Output the [x, y] coordinate of the center of the cell containing the given text.  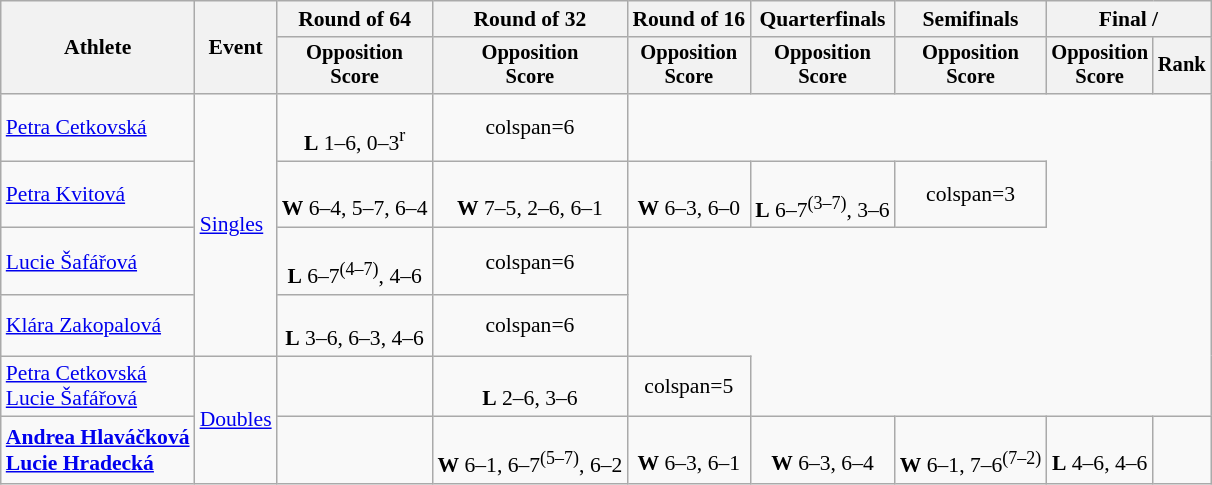
Athlete [98, 48]
Semifinals [971, 19]
Andrea HlaváčkováLucie Hradecká [98, 450]
L 2–6, 3–6 [530, 386]
W 6–3, 6–4 [822, 450]
W 6–3, 6–0 [688, 194]
colspan=3 [971, 194]
W 6–4, 5–7, 6–4 [355, 194]
L 1–6, 0–3r [355, 128]
Round of 64 [355, 19]
Round of 16 [688, 19]
Klára Zakopalová [98, 326]
L 4–6, 4–6 [1100, 450]
W 7–5, 2–6, 6–1 [530, 194]
Petra CetkovskáLucie Šafářová [98, 386]
W 6–3, 6–1 [688, 450]
Singles [236, 225]
Rank [1182, 66]
W 6–1, 6–7(5–7), 6–2 [530, 450]
Quarterfinals [822, 19]
Petra Cetkovská [98, 128]
Round of 32 [530, 19]
L 3–6, 6–3, 4–6 [355, 326]
Petra Kvitová [98, 194]
Lucie Šafářová [98, 262]
colspan=5 [688, 386]
W 6–1, 7–6(7–2) [971, 450]
Doubles [236, 420]
L 6–7(3–7), 3–6 [822, 194]
Final / [1128, 19]
L 6–7(4–7), 4–6 [355, 262]
Event [236, 48]
